Scan for the cell matching the given text and deliver its (x, y) coordinate at center. 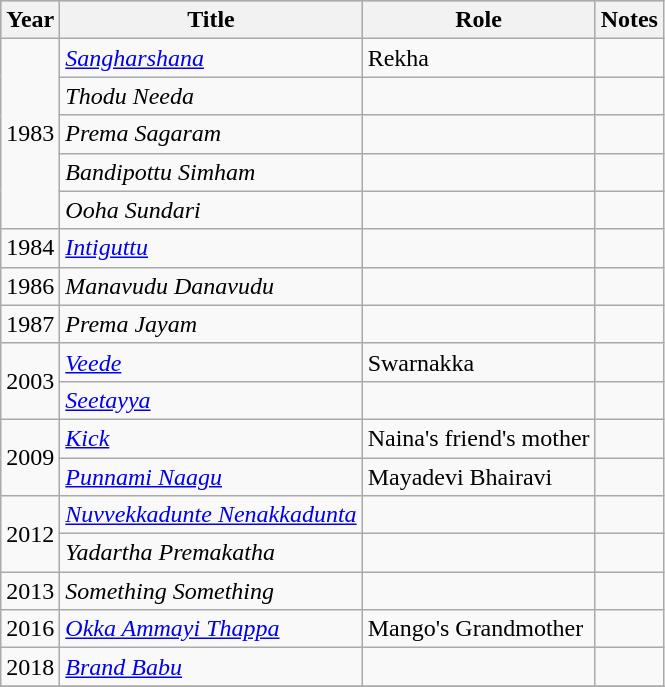
1983 (30, 134)
Okka Ammayi Thappa (211, 629)
Nuvvekkadunte Nenakkadunta (211, 515)
Rekha (478, 58)
1986 (30, 286)
Brand Babu (211, 667)
Punnami Naagu (211, 477)
Swarnakka (478, 362)
2009 (30, 457)
Title (211, 20)
2016 (30, 629)
Kick (211, 438)
1984 (30, 248)
Notes (629, 20)
Intiguttu (211, 248)
Something Something (211, 591)
2018 (30, 667)
Naina's friend's mother (478, 438)
2012 (30, 534)
Ooha Sundari (211, 210)
Prema Jayam (211, 324)
Thodu Needa (211, 96)
Seetayya (211, 400)
Veede (211, 362)
Prema Sagaram (211, 134)
Mango's Grandmother (478, 629)
2013 (30, 591)
Yadartha Premakatha (211, 553)
Manavudu Danavudu (211, 286)
2003 (30, 381)
Sangharshana (211, 58)
Year (30, 20)
1987 (30, 324)
Role (478, 20)
Mayadevi Bhairavi (478, 477)
Bandipottu Simham (211, 172)
